Identify which cell holds the provided text, then report its (X, Y) central coordinate. 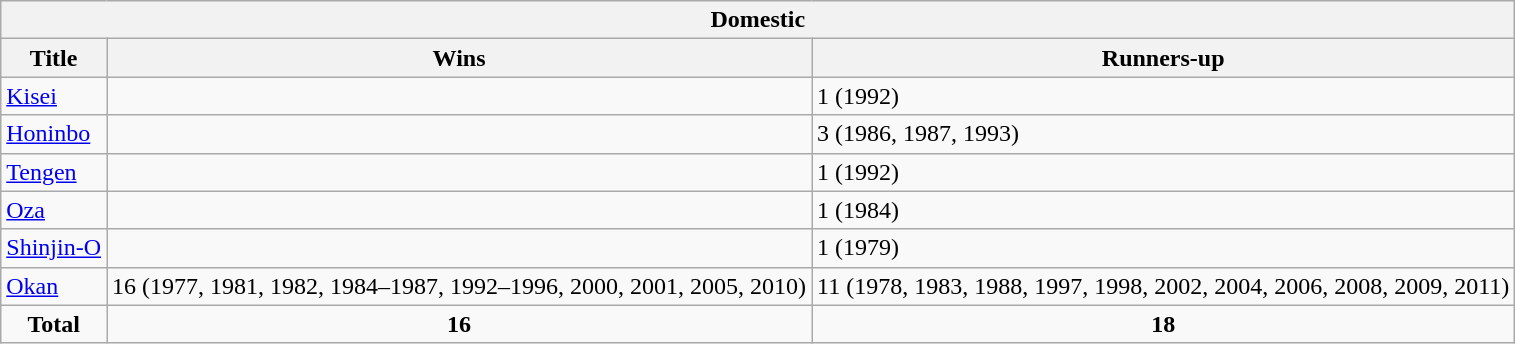
Oza (54, 210)
18 (1164, 324)
16 (1977, 1981, 1982, 1984–1987, 1992–1996, 2000, 2001, 2005, 2010) (458, 286)
11 (1978, 1983, 1988, 1997, 1998, 2002, 2004, 2006, 2008, 2009, 2011) (1164, 286)
Honinbo (54, 134)
Total (54, 324)
Domestic (758, 20)
Kisei (54, 96)
Shinjin-O (54, 248)
Tengen (54, 172)
16 (458, 324)
Wins (458, 58)
Runners-up (1164, 58)
1 (1979) (1164, 248)
Okan (54, 286)
3 (1986, 1987, 1993) (1164, 134)
Title (54, 58)
1 (1984) (1164, 210)
